Search for the cell housing the specified text and yield its (X, Y) center coordinate. 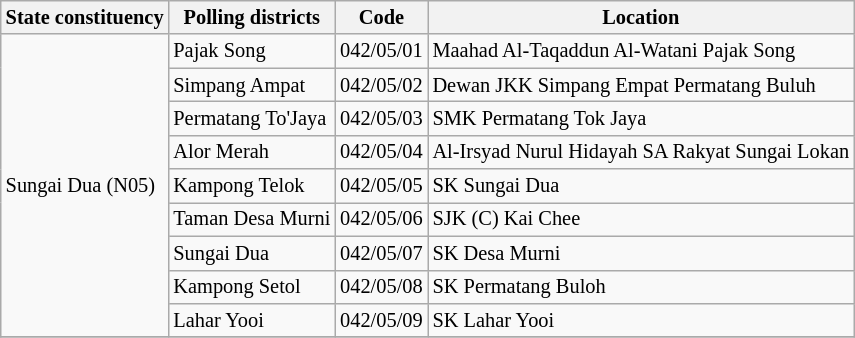
SK Lahar Yooi (641, 320)
Kampong Telok (252, 186)
Taman Desa Murni (252, 219)
Simpang Ampat (252, 85)
042/05/07 (381, 253)
Pajak Song (252, 51)
Al-Irsyad Nurul Hidayah SA Rakyat Sungai Lokan (641, 152)
Kampong Setol (252, 287)
042/05/09 (381, 320)
042/05/01 (381, 51)
042/05/02 (381, 85)
SMK Permatang Tok Jaya (641, 118)
Permatang To'Jaya (252, 118)
042/05/08 (381, 287)
SK Desa Murni (641, 253)
042/05/06 (381, 219)
SK Sungai Dua (641, 186)
042/05/05 (381, 186)
Dewan JKK Simpang Empat Permatang Buluh (641, 85)
042/05/03 (381, 118)
Lahar Yooi (252, 320)
SK Permatang Buloh (641, 287)
042/05/04 (381, 152)
Polling districts (252, 17)
Sungai Dua (N05) (85, 186)
Maahad Al-Taqaddun Al-Watani Pajak Song (641, 51)
Location (641, 17)
Code (381, 17)
SJK (C) Kai Chee (641, 219)
Alor Merah (252, 152)
Sungai Dua (252, 253)
State constituency (85, 17)
